Pinpoint the cell where the given text exists, returning its [x, y] midpoint coordinate. 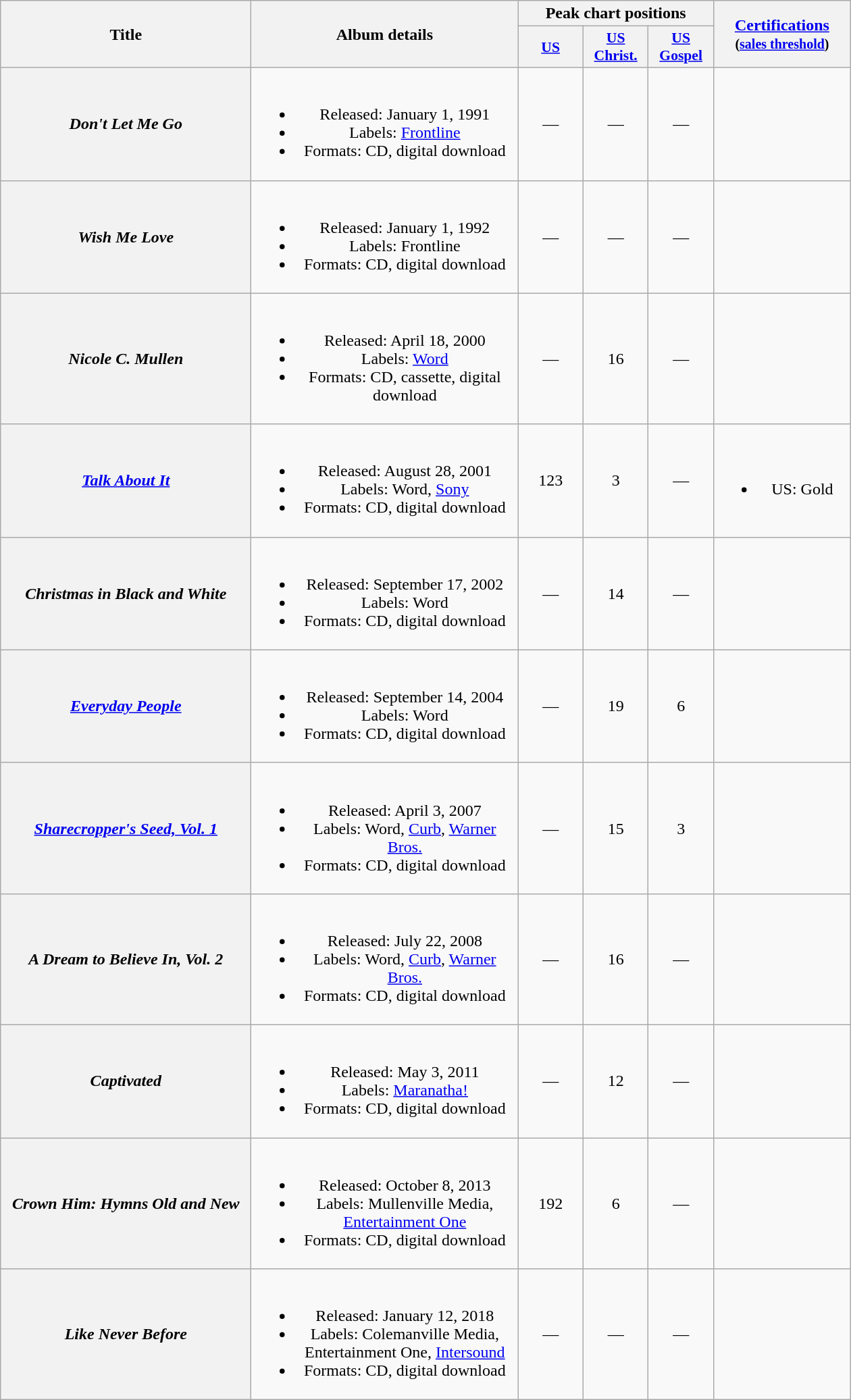
Released: May 3, 2011Labels: Maranatha! Formats: CD, digital download [385, 1081]
Released: January 12, 2018Labels: Colemanville Media, Entertainment One, Intersound Formats: CD, digital download [385, 1334]
A Dream to Believe In, Vol. 2 [126, 959]
15 [616, 828]
Crown Him: Hymns Old and New [126, 1203]
192 [551, 1203]
19 [616, 706]
Released: January 1, 1991Labels: Frontline Formats: CD, digital download [385, 124]
USChrist. [616, 47]
12 [616, 1081]
USGospel [681, 47]
Released: July 22, 2008Labels: Word, Curb, Warner Bros. Formats: CD, digital download [385, 959]
Released: September 14, 2004Labels: Word Formats: CD, digital download [385, 706]
Released: April 3, 2007Labels: Word, Curb, Warner Bros. Formats: CD, digital download [385, 828]
Talk About It [126, 481]
Title [126, 34]
US: Gold [782, 481]
Like Never Before [126, 1334]
US [551, 47]
Captivated [126, 1081]
Sharecropper's Seed, Vol. 1 [126, 828]
Released: January 1, 1992Labels: FrontlineFormats: CD, digital download [385, 236]
Wish Me Love [126, 236]
Certifications(sales threshold) [782, 34]
Released: October 8, 2013Labels: Mullenville Media, Entertainment One Formats: CD, digital download [385, 1203]
Christmas in Black and White [126, 593]
Don't Let Me Go [126, 124]
Released: August 28, 2001Labels: Word, SonyFormats: CD, digital download [385, 481]
Released: April 18, 2000Labels: Word Formats: CD, cassette, digital download [385, 359]
14 [616, 593]
Nicole C. Mullen [126, 359]
Peak chart positions [616, 14]
Album details [385, 34]
123 [551, 481]
Everyday People [126, 706]
Released: September 17, 2002Labels: Word Formats: CD, digital download [385, 593]
